Determine the (x, y) coordinate at the center of the cell enclosing the given text.  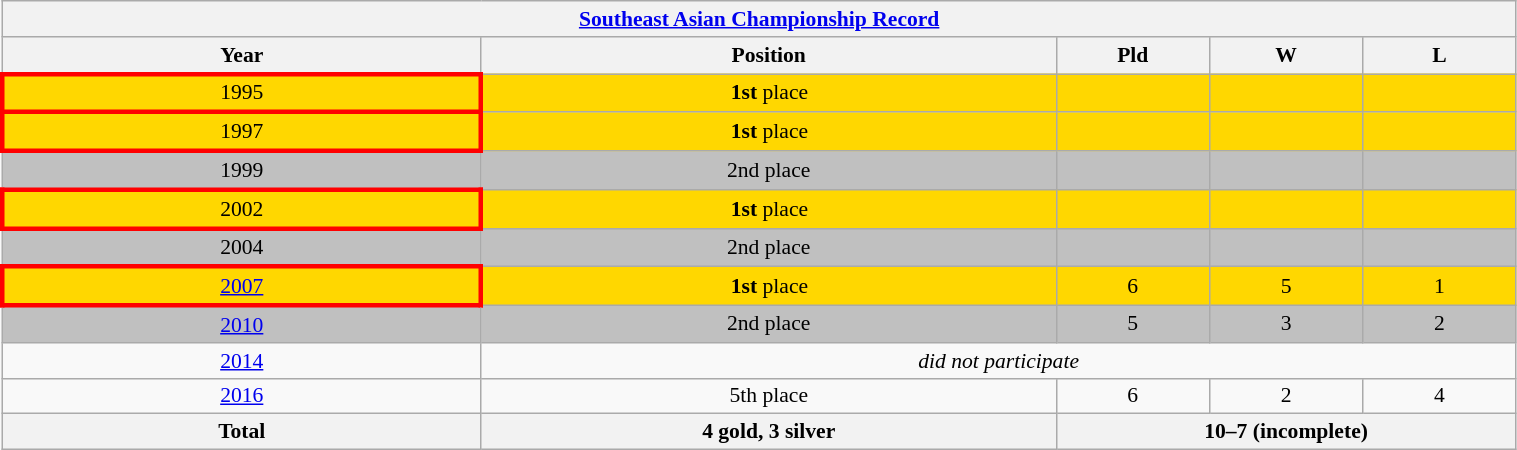
Year (242, 56)
Total (242, 432)
4 (1440, 396)
L (1440, 56)
1995 (242, 94)
2002 (242, 210)
2014 (242, 361)
1997 (242, 132)
10–7 (incomplete) (1286, 432)
2010 (242, 324)
Position (768, 56)
1999 (242, 170)
2004 (242, 248)
2016 (242, 396)
5th place (768, 396)
3 (1286, 324)
W (1286, 56)
4 gold, 3 silver (768, 432)
did not participate (998, 361)
Pld (1132, 56)
1 (1440, 286)
2007 (242, 286)
Southeast Asian Championship Record (759, 19)
